Output the [x, y] coordinate of the center of the cell containing the given text.  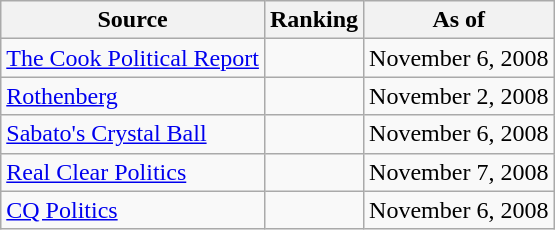
The Cook Political Report [133, 58]
Rothenberg [133, 96]
CQ Politics [133, 210]
Sabato's Crystal Ball [133, 134]
November 7, 2008 [459, 172]
November 2, 2008 [459, 96]
Ranking [314, 20]
Source [133, 20]
Real Clear Politics [133, 172]
As of [459, 20]
